From the cell containing the given text, extract its center point as (X, Y) coordinate. 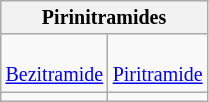
Piritramide (158, 64)
Bezitramide (54, 64)
Pirinitramides (104, 18)
